Determine the (X, Y) coordinate at the center of the cell enclosing the given text.  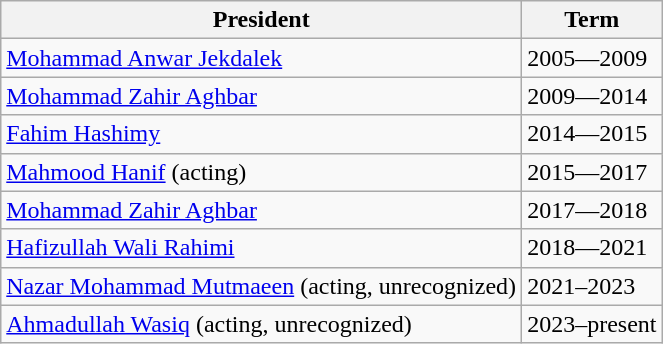
2015—2017 (592, 172)
2005—2009 (592, 58)
2018—2021 (592, 248)
2021–2023 (592, 286)
Fahim Hashimy (262, 134)
2009—2014 (592, 96)
Ahmadullah Wasiq (acting, unrecognized) (262, 324)
President (262, 20)
Nazar Mohammad Mutmaeen (acting, unrecognized) (262, 286)
Term (592, 20)
Mahmood Hanif (acting) (262, 172)
2023–present (592, 324)
2017—2018 (592, 210)
2014—2015 (592, 134)
Hafizullah Wali Rahimi (262, 248)
Mohammad Anwar Jekdalek (262, 58)
